Pinpoint the cell where the given text exists, returning its (x, y) midpoint coordinate. 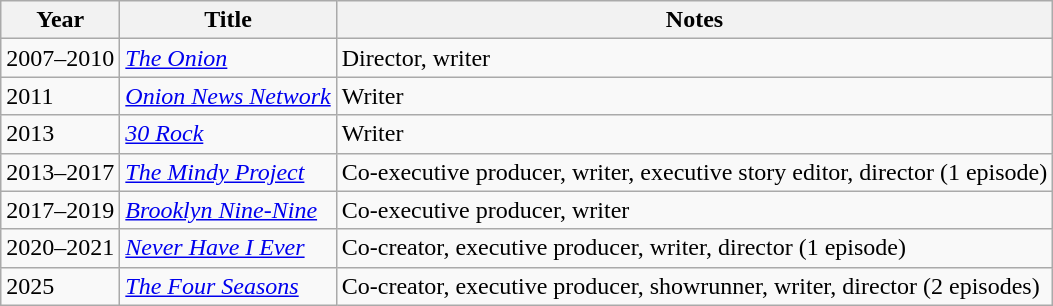
Brooklyn Nine-Nine (228, 210)
2013 (60, 134)
Co-creator, executive producer, showrunner, writer, director (2 episodes) (694, 286)
Never Have I Ever (228, 248)
2011 (60, 96)
Co-executive producer, writer (694, 210)
Director, writer (694, 58)
Year (60, 20)
Notes (694, 20)
The Mindy Project (228, 172)
Title (228, 20)
The Onion (228, 58)
2025 (60, 286)
2020–2021 (60, 248)
The Four Seasons (228, 286)
2017–2019 (60, 210)
Onion News Network (228, 96)
Co-creator, executive producer, writer, director (1 episode) (694, 248)
30 Rock (228, 134)
2013–2017 (60, 172)
Co-executive producer, writer, executive story editor, director (1 episode) (694, 172)
2007–2010 (60, 58)
